Find where the given text appears and provide that cell's center as [X, Y] coordinate. 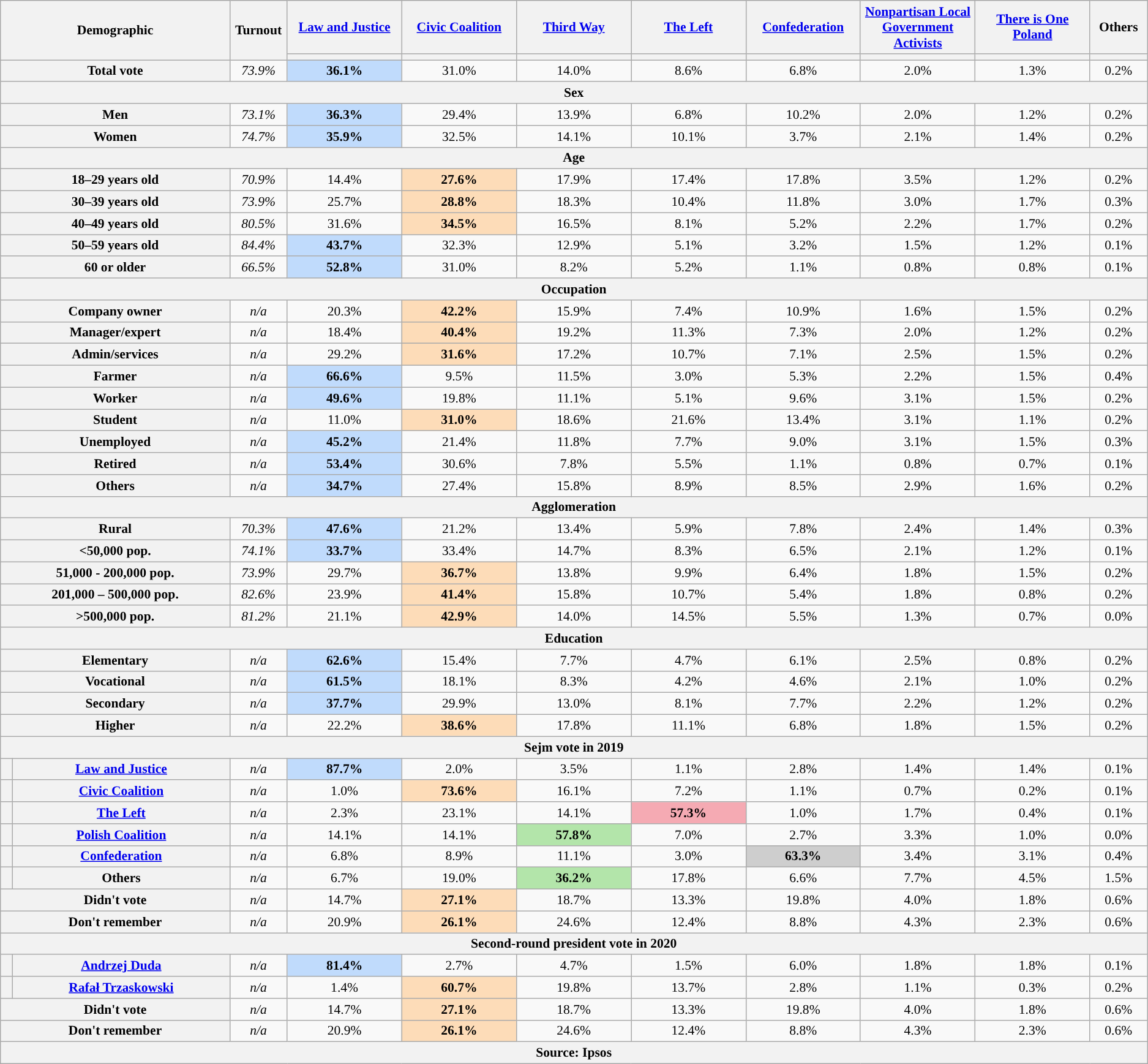
9.0% [803, 442]
21.1% [344, 617]
3.3% [917, 835]
25.7% [344, 202]
17.4% [688, 180]
Education [574, 638]
6.0% [803, 966]
21.2% [459, 529]
Source: Ipsos [574, 1053]
Demographic [115, 31]
7.4% [688, 311]
9.9% [688, 573]
42.2% [459, 311]
63.3% [803, 856]
Rural [115, 529]
3.7% [803, 137]
3.2% [803, 246]
60 or older [115, 268]
<50,000 pop. [115, 551]
7.2% [688, 791]
Elementary [115, 660]
36.2% [574, 878]
7.0% [688, 835]
4.5% [1032, 878]
11.5% [574, 377]
80.5% [258, 224]
34.7% [344, 486]
10.1% [688, 137]
57.8% [574, 835]
29.4% [459, 115]
28.8% [459, 202]
7.1% [803, 355]
Admin/services [115, 355]
70.3% [258, 529]
4.2% [688, 682]
29.7% [344, 573]
30–39 years old [115, 202]
10.2% [803, 115]
74.1% [258, 551]
52.8% [344, 268]
13.9% [574, 115]
32.3% [459, 246]
12.9% [574, 246]
49.6% [344, 398]
6.4% [803, 573]
18–29 years old [115, 180]
6.1% [803, 660]
36.7% [459, 573]
53.4% [344, 464]
Rafał Trzaskowski [121, 987]
Unemployed [115, 442]
19.2% [574, 333]
Second-round president vote in 2020 [574, 944]
Manager/expert [115, 333]
57.3% [688, 813]
66.6% [344, 377]
Retired [115, 464]
37.7% [344, 704]
23.1% [459, 813]
15.9% [574, 311]
34.5% [459, 224]
33.7% [344, 551]
81.4% [344, 966]
73.1% [258, 115]
Nonpartisan Local Government Activists [917, 27]
21.6% [688, 420]
8.2% [574, 268]
35.9% [344, 137]
42.9% [459, 617]
50–59 years old [115, 246]
29.9% [459, 704]
Polish Coalition [121, 835]
8.6% [688, 71]
Agglomeration [574, 507]
13.0% [574, 704]
15.4% [459, 660]
20.3% [344, 311]
61.5% [344, 682]
40.4% [459, 333]
14.4% [344, 180]
18.6% [574, 420]
62.6% [344, 660]
81.2% [258, 617]
Worker [115, 398]
10.9% [803, 311]
5.9% [688, 529]
13.8% [574, 573]
17.9% [574, 180]
51,000 - 200,000 pop. [115, 573]
Higher [115, 726]
3.4% [917, 856]
41.4% [459, 595]
>500,000 pop. [115, 617]
Turnout [258, 31]
32.5% [459, 137]
16.1% [574, 791]
84.4% [258, 246]
Vocational [115, 682]
47.6% [344, 529]
87.7% [344, 769]
6.6% [803, 878]
Age [574, 158]
60.7% [459, 987]
2.9% [917, 486]
201,000 – 500,000 pop. [115, 595]
Third Way [574, 27]
Women [115, 137]
18.1% [459, 682]
66.5% [258, 268]
17.2% [574, 355]
Andrzej Duda [121, 966]
Total vote [115, 71]
2.4% [917, 529]
Occupation [574, 289]
16.5% [574, 224]
30.6% [459, 464]
36.3% [344, 115]
18.3% [574, 202]
27.6% [459, 180]
27.4% [459, 486]
Sejm vote in 2019 [574, 747]
8.5% [803, 486]
40–49 years old [115, 224]
5.3% [803, 377]
6.7% [344, 878]
5.4% [803, 595]
70.9% [258, 180]
Student [115, 420]
11.3% [688, 333]
9.6% [803, 398]
45.2% [344, 442]
82.6% [258, 595]
4.6% [803, 682]
29.2% [344, 355]
7.3% [803, 333]
22.2% [344, 726]
36.1% [344, 71]
Farmer [115, 377]
Sex [574, 93]
10.4% [688, 202]
9.5% [459, 377]
Secondary [115, 704]
21.4% [459, 442]
33.4% [459, 551]
There is One Poland [1032, 27]
11.0% [344, 420]
18.4% [344, 333]
6.5% [803, 551]
14.5% [688, 617]
73.6% [459, 791]
43.7% [344, 246]
38.6% [459, 726]
Men [115, 115]
74.7% [258, 137]
Company owner [115, 311]
13.7% [688, 987]
19.0% [459, 878]
23.9% [344, 595]
